Pinpoint the cell where the given text exists, returning its (X, Y) midpoint coordinate. 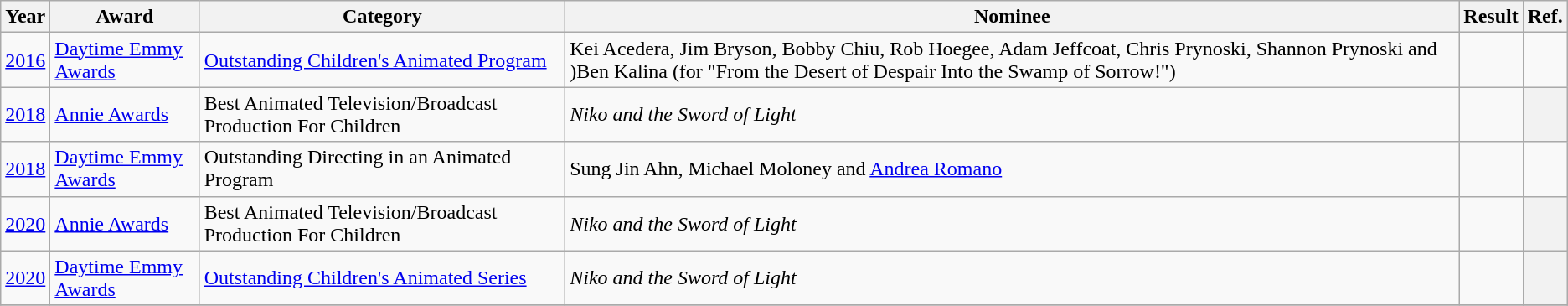
Ref. (1545, 17)
Outstanding Children's Animated Series (382, 278)
Nominee (1012, 17)
2016 (25, 60)
Category (382, 17)
Outstanding Children's Animated Program (382, 60)
Award (125, 17)
Outstanding Directing in an Animated Program (382, 169)
Sung Jin Ahn, Michael Moloney and Andrea Romano (1012, 169)
Year (25, 17)
Result (1491, 17)
